Return [X, Y] of the center of cell containing provided text 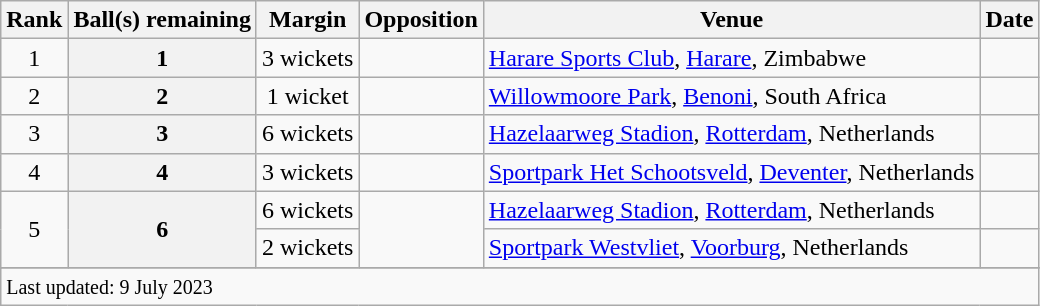
Date [1010, 20]
Margin [307, 20]
Willowmoore Park, Benoni, South Africa [732, 96]
Ball(s) remaining [162, 20]
Sportpark Het Schootsveld, Deventer, Netherlands [732, 172]
6 [162, 229]
Sportpark Westvliet, Voorburg, Netherlands [732, 248]
Rank [34, 20]
Last updated: 9 July 2023 [520, 286]
1 wicket [307, 96]
Venue [732, 20]
5 [34, 229]
Opposition [421, 20]
2 wickets [307, 248]
Harare Sports Club, Harare, Zimbabwe [732, 58]
